Find where the given text appears and provide that cell's center as [x, y] coordinate. 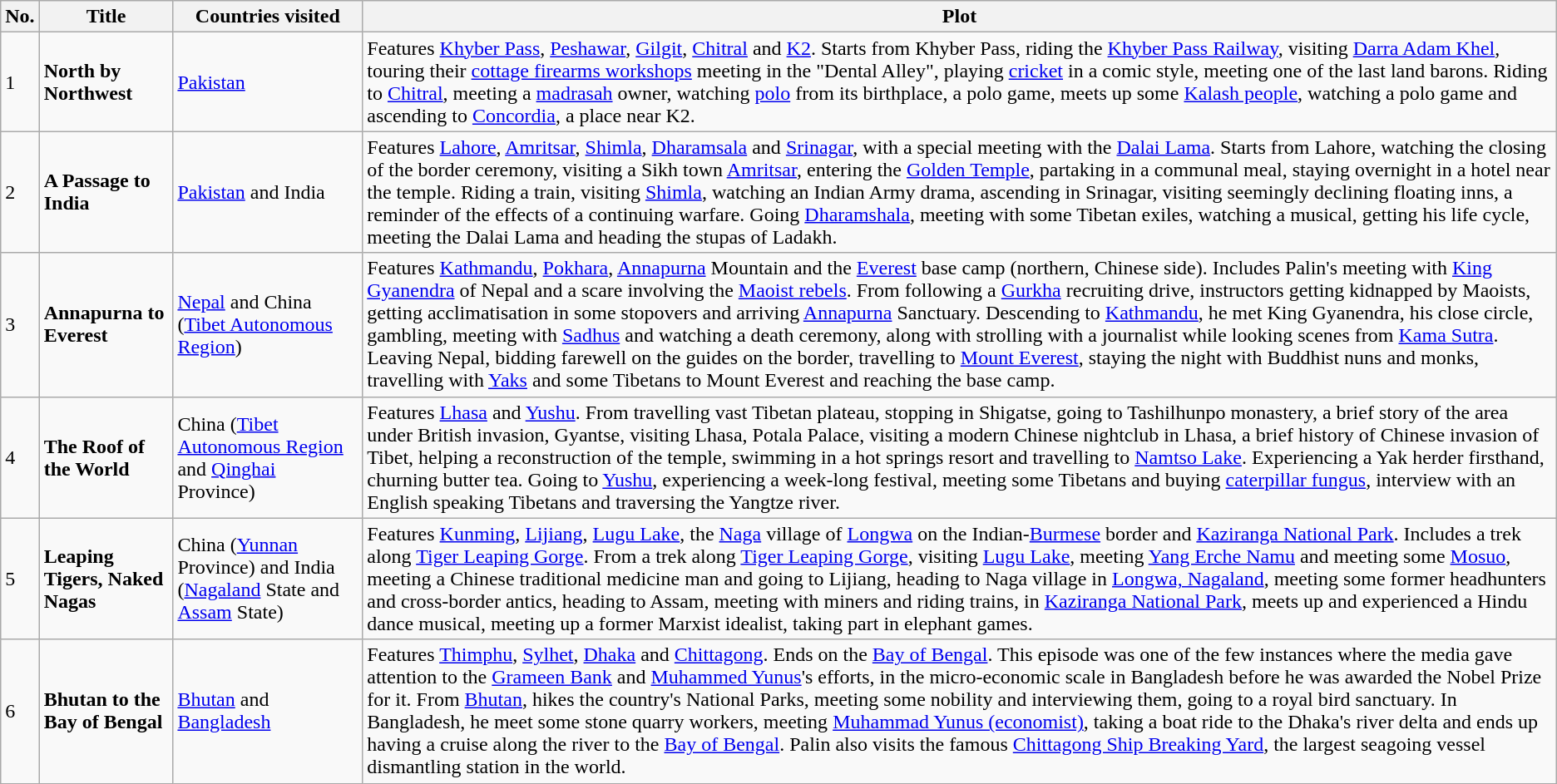
6 [20, 712]
Pakistan and India [268, 192]
Countries visited [268, 17]
Nepal and China (Tibet Autonomous Region) [268, 324]
3 [20, 324]
1 [20, 81]
No. [20, 17]
4 [20, 457]
5 [20, 579]
Leaping Tigers, Naked Nagas [106, 579]
Bhutan to the Bay of Bengal [106, 712]
Title [106, 17]
China (Yunnan Province) and India (Nagaland State and Assam State) [268, 579]
China (Tibet Autonomous Region and Qinghai Province) [268, 457]
North by Northwest [106, 81]
Annapurna to Everest [106, 324]
Pakistan [268, 81]
A Passage to India [106, 192]
The Roof of the World [106, 457]
Plot [960, 17]
Bhutan and Bangladesh [268, 712]
2 [20, 192]
